Return the [X, Y] coordinate for the center point of the cell that contains the specified text.  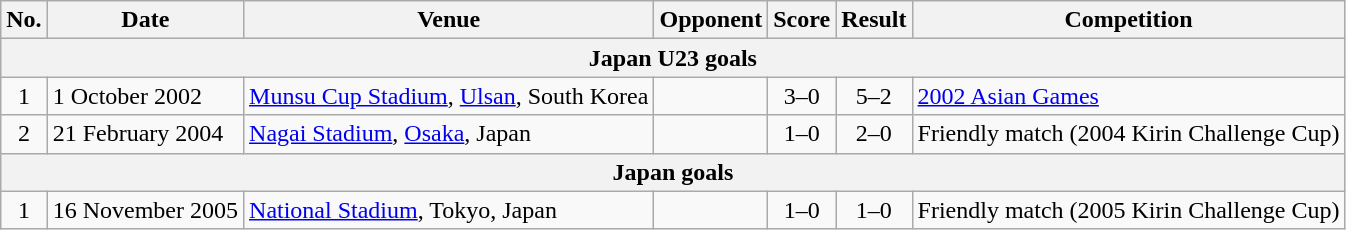
Venue [449, 20]
Date [145, 20]
2002 Asian Games [1128, 96]
Munsu Cup Stadium, Ulsan, South Korea [449, 96]
Friendly match (2004 Kirin Challenge Cup) [1128, 134]
Japan goals [673, 172]
5–2 [874, 96]
No. [24, 20]
21 February 2004 [145, 134]
Opponent [711, 20]
Score [802, 20]
2–0 [874, 134]
2 [24, 134]
Competition [1128, 20]
3–0 [802, 96]
1 October 2002 [145, 96]
16 November 2005 [145, 210]
National Stadium, Tokyo, Japan [449, 210]
Result [874, 20]
Japan U23 goals [673, 58]
Nagai Stadium, Osaka, Japan [449, 134]
Friendly match (2005 Kirin Challenge Cup) [1128, 210]
